Provide the (x, y) coordinate of the cell's center where the given text is located.  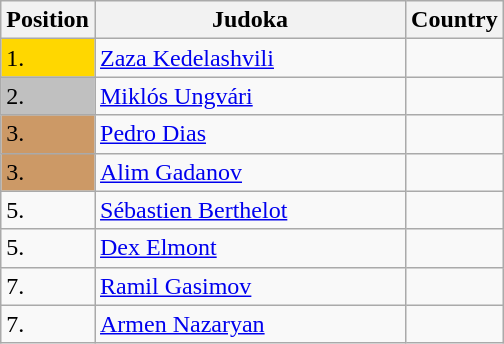
Judoka (250, 20)
Position (48, 20)
Pedro Dias (250, 134)
Zaza Kedelashvili (250, 58)
Miklós Ungvári (250, 96)
Dex Elmont (250, 248)
2. (48, 96)
1. (48, 58)
Sébastien Berthelot (250, 210)
Ramil Gasimov (250, 286)
Armen Nazaryan (250, 324)
Alim Gadanov (250, 172)
Country (455, 20)
